Identify which cell holds the provided text, then report its (x, y) central coordinate. 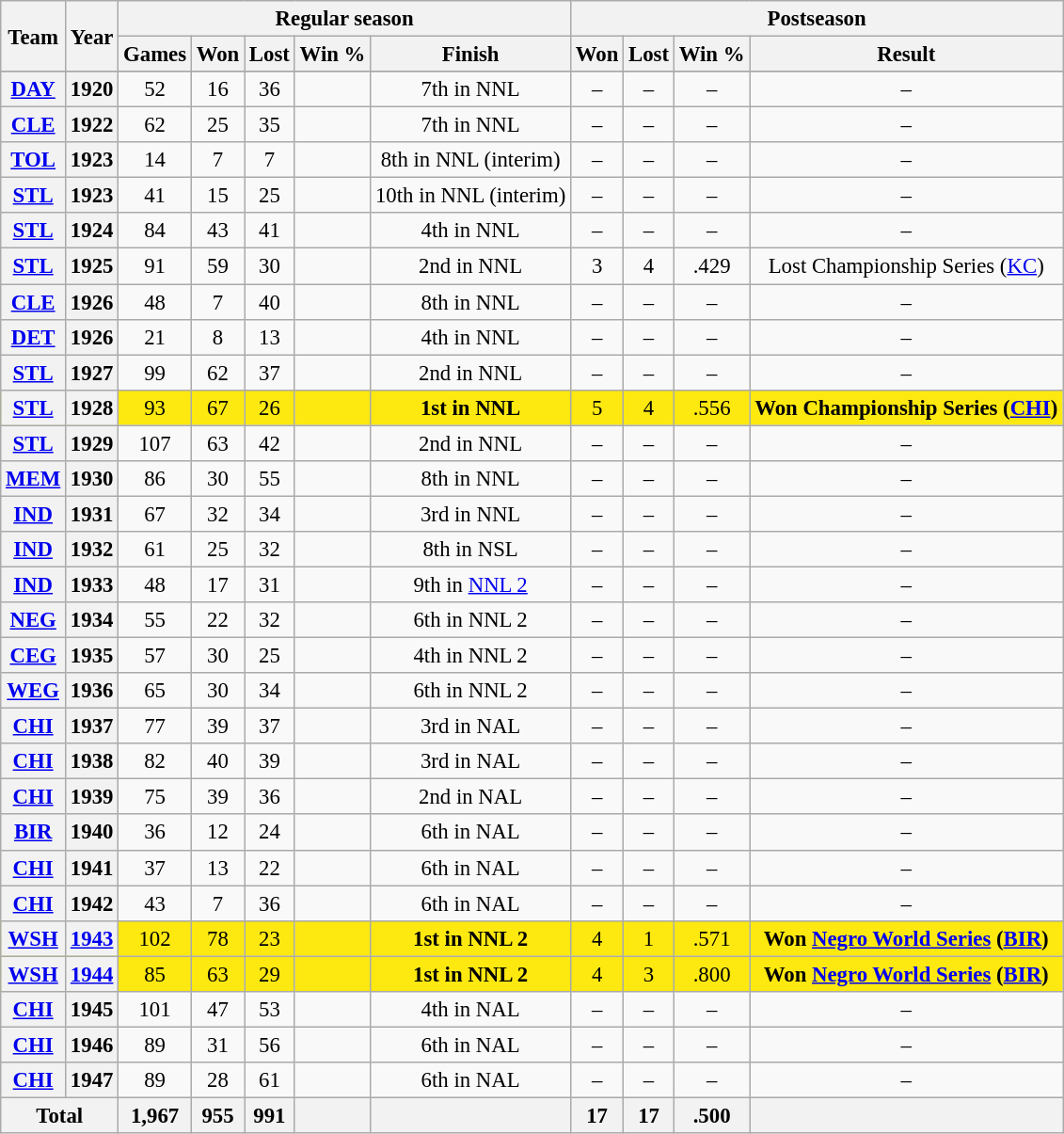
1936 (92, 691)
.500 (711, 1115)
5 (597, 407)
2nd in NAL (470, 797)
1932 (92, 550)
1930 (92, 479)
1942 (92, 903)
15 (217, 196)
3rd in NNL (470, 514)
57 (155, 656)
NEG (34, 620)
102 (155, 938)
23 (270, 938)
101 (155, 1010)
.429 (711, 266)
77 (155, 727)
93 (155, 407)
Games (155, 55)
8 (217, 337)
1927 (92, 373)
4th in NAL (470, 1010)
29 (270, 974)
Total (60, 1115)
BIR (34, 833)
75 (155, 797)
1946 (92, 1045)
1931 (92, 514)
1924 (92, 231)
1 (649, 938)
1934 (92, 620)
Won Championship Series (CHI) (907, 407)
47 (217, 1010)
Regular season (344, 19)
8th in NNL (interim) (470, 160)
24 (270, 833)
DET (34, 337)
TOL (34, 160)
.571 (711, 938)
Lost Championship Series (KC) (907, 266)
28 (217, 1080)
16 (217, 89)
CEG (34, 656)
DAY (34, 89)
1922 (92, 125)
107 (155, 443)
1933 (92, 584)
56 (270, 1045)
1920 (92, 89)
1st in NNL (470, 407)
10th in NNL (interim) (470, 196)
1944 (92, 974)
8th in NSL (470, 550)
Postseason (817, 19)
.800 (711, 974)
1945 (92, 1010)
Team (34, 36)
955 (217, 1115)
35 (270, 125)
.556 (711, 407)
1937 (92, 727)
1935 (92, 656)
4th in NNL 2 (470, 656)
1,967 (155, 1115)
Year (92, 36)
26 (270, 407)
Finish (470, 55)
14 (155, 160)
991 (270, 1115)
9th in NNL 2 (470, 584)
85 (155, 974)
WEG (34, 691)
53 (270, 1010)
42 (270, 443)
1929 (92, 443)
MEM (34, 479)
59 (217, 266)
84 (155, 231)
82 (155, 761)
1925 (92, 266)
78 (217, 938)
65 (155, 691)
Result (907, 55)
12 (217, 833)
1938 (92, 761)
21 (155, 337)
52 (155, 89)
1941 (92, 868)
1943 (92, 938)
1939 (92, 797)
86 (155, 479)
91 (155, 266)
1928 (92, 407)
1947 (92, 1080)
1940 (92, 833)
99 (155, 373)
